For the text-containing cell, return its midpoint in (x, y) coordinate format. 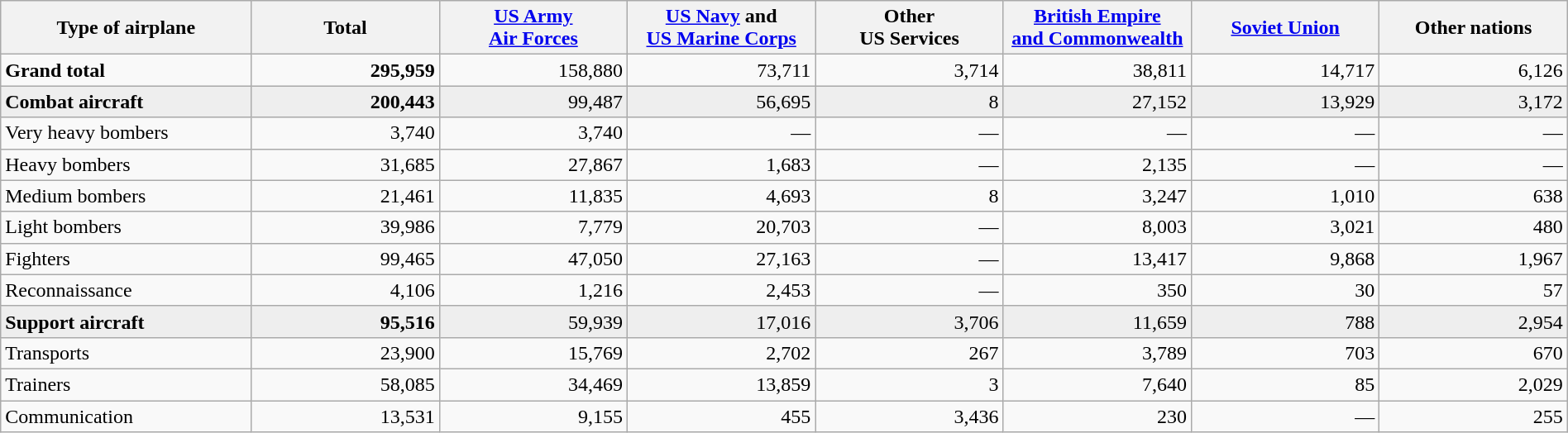
230 (1097, 416)
9,155 (533, 416)
638 (1474, 196)
13,417 (1097, 259)
3,247 (1097, 196)
1,967 (1474, 259)
2,135 (1097, 164)
670 (1474, 353)
27,867 (533, 164)
30 (1285, 290)
455 (721, 416)
4,693 (721, 196)
15,769 (533, 353)
200,443 (346, 102)
23,900 (346, 353)
13,929 (1285, 102)
7,640 (1097, 384)
99,487 (533, 102)
295,959 (346, 70)
2,453 (721, 290)
Heavy bombers (126, 164)
Grand total (126, 70)
Combat aircraft (126, 102)
9,868 (1285, 259)
3 (910, 384)
21,461 (346, 196)
20,703 (721, 227)
Light bombers (126, 227)
Very heavy bombers (126, 133)
267 (910, 353)
57 (1474, 290)
1,010 (1285, 196)
Reconnaissance (126, 290)
3,021 (1285, 227)
158,880 (533, 70)
Transports (126, 353)
11,659 (1097, 321)
3,714 (910, 70)
27,163 (721, 259)
8,003 (1097, 227)
59,939 (533, 321)
1,216 (533, 290)
85 (1285, 384)
2,702 (721, 353)
Medium bombers (126, 196)
56,695 (721, 102)
73,711 (721, 70)
Trainers (126, 384)
58,085 (346, 384)
350 (1097, 290)
Fighters (126, 259)
13,859 (721, 384)
Support aircraft (126, 321)
11,835 (533, 196)
39,986 (346, 227)
788 (1285, 321)
Soviet Union (1285, 28)
3,436 (910, 416)
480 (1474, 227)
13,531 (346, 416)
38,811 (1097, 70)
Total (346, 28)
95,516 (346, 321)
4,106 (346, 290)
Other US Services (910, 28)
3,172 (1474, 102)
34,469 (533, 384)
Other nations (1474, 28)
2,954 (1474, 321)
27,152 (1097, 102)
7,779 (533, 227)
US Navy and US Marine Corps (721, 28)
99,465 (346, 259)
3,706 (910, 321)
Communication (126, 416)
Type of airplane (126, 28)
British Empire and Commonwealth (1097, 28)
1,683 (721, 164)
2,029 (1474, 384)
3,789 (1097, 353)
14,717 (1285, 70)
17,016 (721, 321)
255 (1474, 416)
703 (1285, 353)
47,050 (533, 259)
US Army Air Forces (533, 28)
31,685 (346, 164)
6,126 (1474, 70)
